For the text-containing cell, return its midpoint in [x, y] coordinate format. 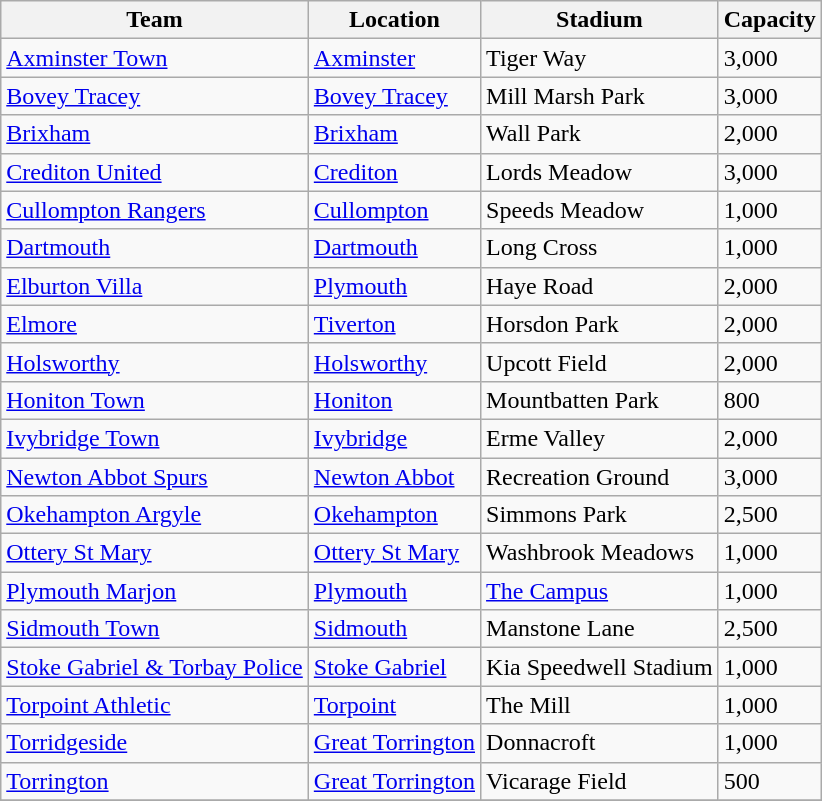
Okehampton Argyle [155, 515]
Axminster [394, 58]
Tiverton [394, 324]
Ivybridge [394, 438]
Lords Meadow [600, 172]
Washbrook Meadows [600, 553]
Torridgeside [155, 743]
Recreation Ground [600, 477]
Kia Speedwell Stadium [600, 667]
Torpoint Athletic [155, 705]
Sidmouth [394, 629]
Newton Abbot [394, 477]
Elburton Villa [155, 286]
Speeds Meadow [600, 210]
Location [394, 20]
Stoke Gabriel & Torbay Police [155, 667]
Plymouth Marjon [155, 591]
Newton Abbot Spurs [155, 477]
Cullompton [394, 210]
Haye Road [600, 286]
Tiger Way [600, 58]
500 [770, 781]
Capacity [770, 20]
Upcott Field [600, 362]
The Mill [600, 705]
Torrington [155, 781]
Stoke Gabriel [394, 667]
Okehampton [394, 515]
Erme Valley [600, 438]
Simmons Park [600, 515]
Long Cross [600, 248]
Donnacroft [600, 743]
Cullompton Rangers [155, 210]
Horsdon Park [600, 324]
Honiton Town [155, 400]
Torpoint [394, 705]
Manstone Lane [600, 629]
800 [770, 400]
Honiton [394, 400]
Crediton United [155, 172]
Wall Park [600, 134]
Axminster Town [155, 58]
The Campus [600, 591]
Mill Marsh Park [600, 96]
Stadium [600, 20]
Mountbatten Park [600, 400]
Ivybridge Town [155, 438]
Crediton [394, 172]
Team [155, 20]
Sidmouth Town [155, 629]
Vicarage Field [600, 781]
Elmore [155, 324]
